Provide the (x, y) coordinate of the cell's center where the given text is located.  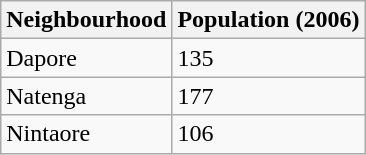
Neighbourhood (86, 20)
177 (268, 96)
135 (268, 58)
Natenga (86, 96)
Population (2006) (268, 20)
Nintaore (86, 134)
Dapore (86, 58)
106 (268, 134)
